Scan for the cell matching the given text and deliver its [X, Y] coordinate at center. 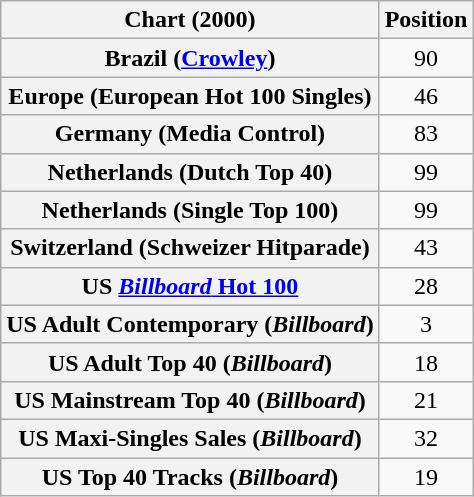
18 [426, 362]
32 [426, 438]
19 [426, 477]
Germany (Media Control) [190, 134]
28 [426, 286]
46 [426, 96]
US Billboard Hot 100 [190, 286]
Europe (European Hot 100 Singles) [190, 96]
Brazil (Crowley) [190, 58]
US Adult Contemporary (Billboard) [190, 324]
US Adult Top 40 (Billboard) [190, 362]
21 [426, 400]
Netherlands (Single Top 100) [190, 210]
Switzerland (Schweizer Hitparade) [190, 248]
US Top 40 Tracks (Billboard) [190, 477]
US Mainstream Top 40 (Billboard) [190, 400]
3 [426, 324]
Netherlands (Dutch Top 40) [190, 172]
43 [426, 248]
83 [426, 134]
90 [426, 58]
Position [426, 20]
US Maxi-Singles Sales (Billboard) [190, 438]
Chart (2000) [190, 20]
